Return the [x, y] coordinate for the center point of the cell that contains the specified text.  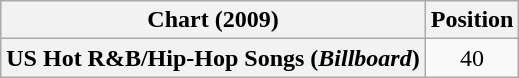
Chart (2009) [213, 20]
Position [472, 20]
40 [472, 58]
US Hot R&B/Hip-Hop Songs (Billboard) [213, 58]
